Pinpoint the cell where the given text exists, returning its [X, Y] midpoint coordinate. 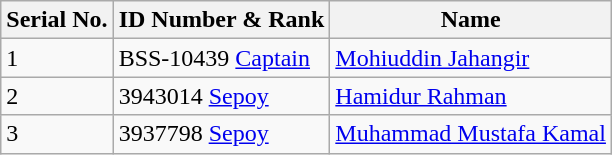
Name [471, 20]
ID Number & Rank [222, 20]
3937798 Sepoy [222, 134]
Hamidur Rahman [471, 96]
2 [57, 96]
3943014 Sepoy [222, 96]
Serial No. [57, 20]
Muhammad Mustafa Kamal [471, 134]
Mohiuddin Jahangir [471, 58]
BSS-10439 Captain [222, 58]
1 [57, 58]
3 [57, 134]
